Find where the given text appears and provide that cell's center as (X, Y) coordinate. 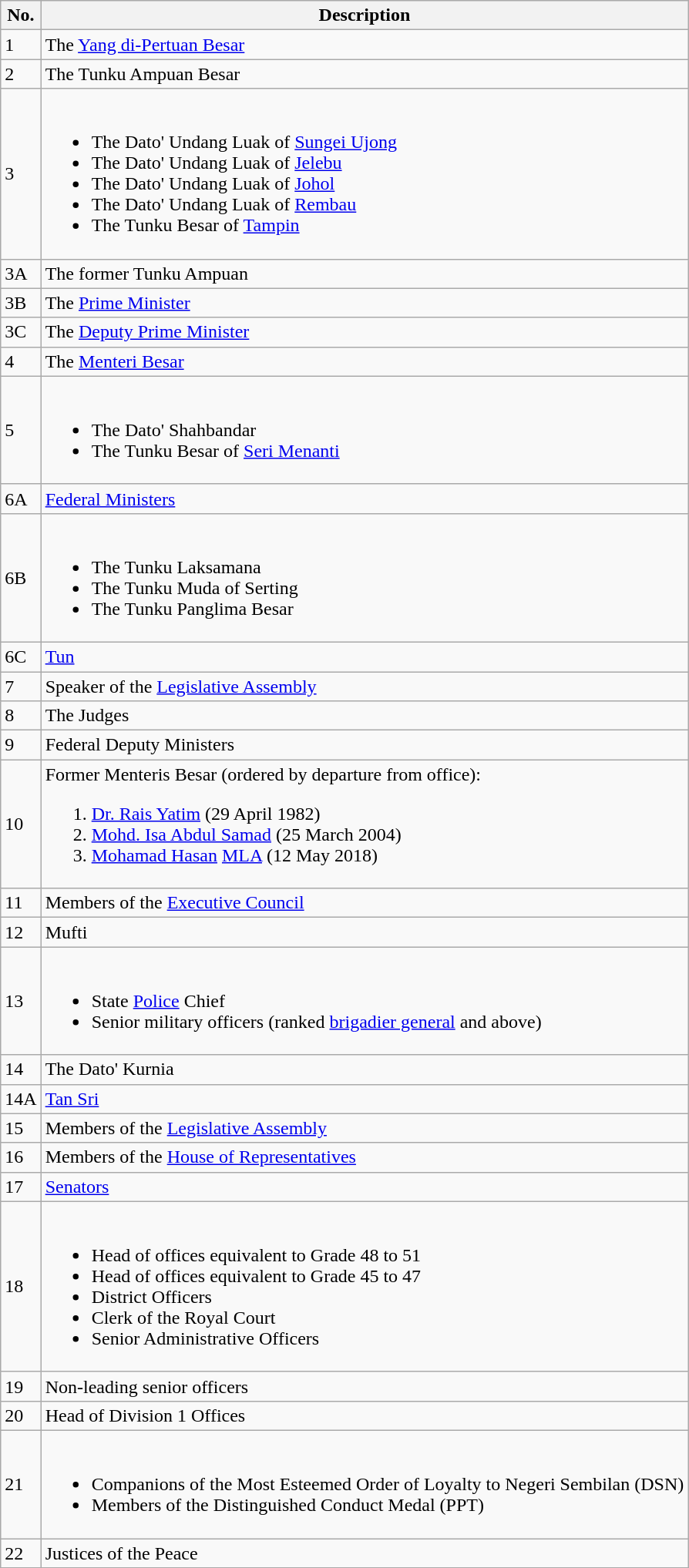
21 (21, 1484)
Federal Ministers (365, 499)
The Prime Minister (365, 303)
Members of the Legislative Assembly (365, 1128)
13 (21, 1001)
14A (21, 1099)
22 (21, 1553)
The Tunku LaksamanaThe Tunku Muda of SertingThe Tunku Panglima Besar (365, 578)
Mufti (365, 932)
2 (21, 74)
5 (21, 430)
6B (21, 578)
3 (21, 174)
Description (365, 15)
Companions of the Most Esteemed Order of Loyalty to Negeri Sembilan (DSN)Members of the Distinguished Conduct Medal (PPT) (365, 1484)
The Menteri Besar (365, 361)
6A (21, 499)
3A (21, 274)
The Dato' Kurnia (365, 1069)
The Judges (365, 716)
State Police ChiefSenior military officers (ranked brigadier general and above) (365, 1001)
9 (21, 745)
1 (21, 45)
The Dato' ShahbandarThe Tunku Besar of Seri Menanti (365, 430)
Tan Sri (365, 1099)
3B (21, 303)
The former Tunku Ampuan (365, 274)
Head of Division 1 Offices (365, 1415)
Federal Deputy Ministers (365, 745)
18 (21, 1287)
19 (21, 1386)
16 (21, 1157)
Senators (365, 1187)
15 (21, 1128)
Speaker of the Legislative Assembly (365, 687)
4 (21, 361)
3C (21, 332)
8 (21, 716)
6C (21, 656)
The Yang di-Pertuan Besar (365, 45)
Members of the Executive Council (365, 903)
12 (21, 932)
The Tunku Ampuan Besar (365, 74)
7 (21, 687)
Tun (365, 656)
17 (21, 1187)
Non-leading senior officers (365, 1386)
14 (21, 1069)
20 (21, 1415)
Members of the House of Representatives (365, 1157)
11 (21, 903)
No. (21, 15)
10 (21, 824)
Justices of the Peace (365, 1553)
The Deputy Prime Minister (365, 332)
